Detect which cell encompasses the target text, then output its (x, y) center coordinate. 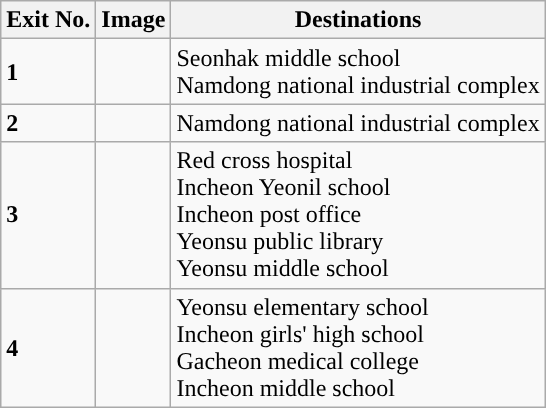
Red cross hospitalIncheon Yeonil schoolIncheon post officeYeonsu public libraryYeonsu middle school (358, 215)
Namdong national industrial complex (358, 123)
Yeonsu elementary schoolIncheon girls' high schoolGacheon medical collegeIncheon middle school (358, 348)
2 (48, 123)
Image (134, 20)
Seonhak middle schoolNamdong national industrial complex (358, 72)
Exit No. (48, 20)
4 (48, 348)
1 (48, 72)
Destinations (358, 20)
3 (48, 215)
